Search for the cell housing the specified text and yield its [X, Y] center coordinate. 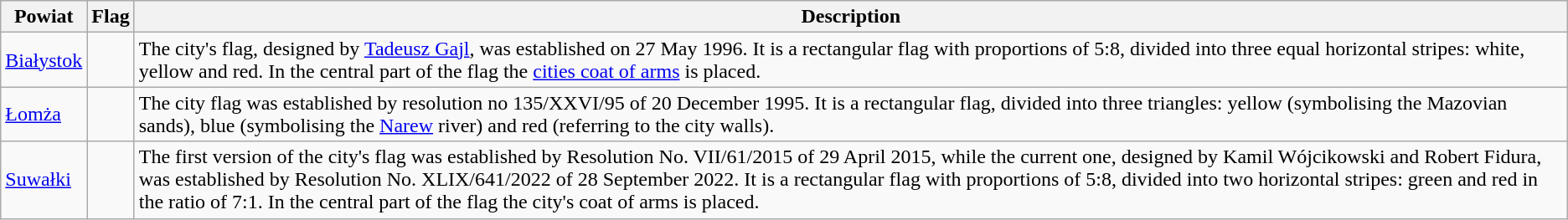
Łomża [44, 114]
Białystok [44, 60]
Powiat [44, 17]
Description [851, 17]
Flag [111, 17]
Suwałki [44, 180]
